Return the (x, y) coordinate for the center point of the cell that contains the specified text.  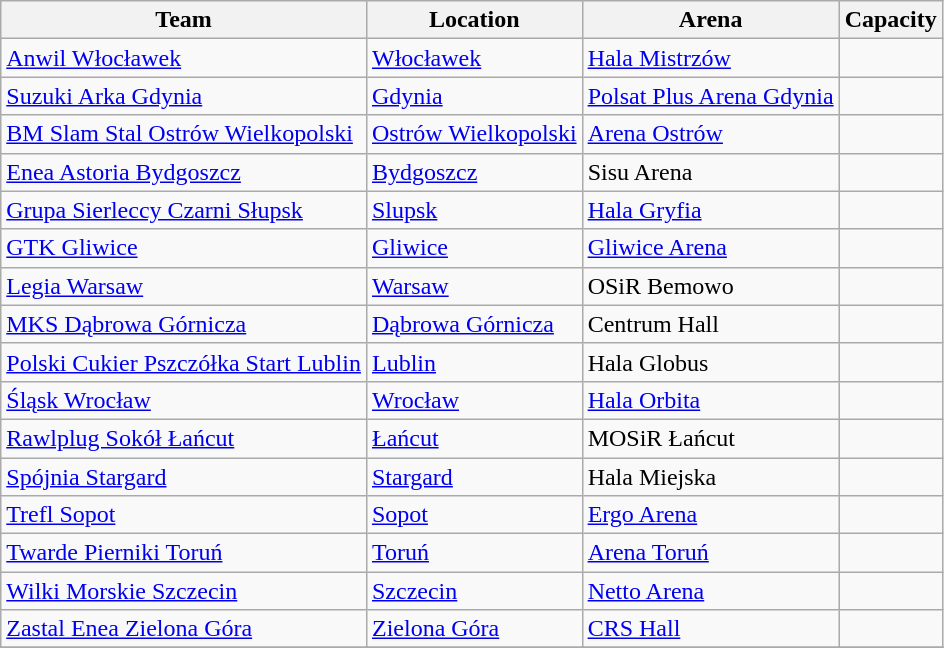
Gliwice Arena (710, 248)
Capacity (890, 20)
Sopot (474, 515)
Toruń (474, 553)
Wilki Morskie Szczecin (184, 591)
Stargard (474, 477)
GTK Gliwice (184, 248)
Gdynia (474, 96)
Lublin (474, 362)
Szczecin (474, 591)
Polsat Plus Arena Gdynia (710, 96)
Centrum Hall (710, 324)
Anwil Włocławek (184, 58)
Polski Cukier Pszczółka Start Lublin (184, 362)
MOSiR Łańcut (710, 438)
Zastal Enea Zielona Góra (184, 629)
Arena Toruń (710, 553)
Arena (710, 20)
Netto Arena (710, 591)
Hala Miejska (710, 477)
Ostrów Wielkopolski (474, 134)
Łańcut (474, 438)
Hala Mistrzów (710, 58)
Grupa Sierleccy Czarni Słupsk (184, 210)
Legia Warsaw (184, 286)
Zielona Góra (474, 629)
Enea Astoria Bydgoszcz (184, 172)
Ergo Arena (710, 515)
Hala Globus (710, 362)
Dąbrowa Górnicza (474, 324)
Twarde Pierniki Toruń (184, 553)
Trefl Sopot (184, 515)
Sisu Arena (710, 172)
CRS Hall (710, 629)
Spójnia Stargard (184, 477)
Rawlplug Sokół Łańcut (184, 438)
Włocławek (474, 58)
Hala Orbita (710, 400)
Hala Gryfia (710, 210)
Gliwice (474, 248)
Slupsk (474, 210)
Bydgoszcz (474, 172)
BM Slam Stal Ostrów Wielkopolski (184, 134)
Wrocław (474, 400)
Suzuki Arka Gdynia (184, 96)
Arena Ostrów (710, 134)
Team (184, 20)
MKS Dąbrowa Górnicza (184, 324)
Location (474, 20)
OSiR Bemowo (710, 286)
Warsaw (474, 286)
Śląsk Wrocław (184, 400)
